Return the (X, Y) coordinate for the center point of the cell that contains the specified text.  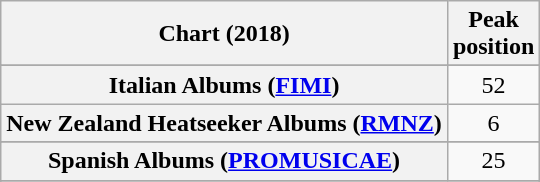
6 (493, 123)
Peak position (493, 34)
New Zealand Heatseeker Albums (RMNZ) (224, 123)
Chart (2018) (224, 34)
Spanish Albums (PROMUSICAE) (224, 161)
52 (493, 85)
Italian Albums (FIMI) (224, 85)
25 (493, 161)
